Provide the (X, Y) coordinate of the cell's center where the given text is located.  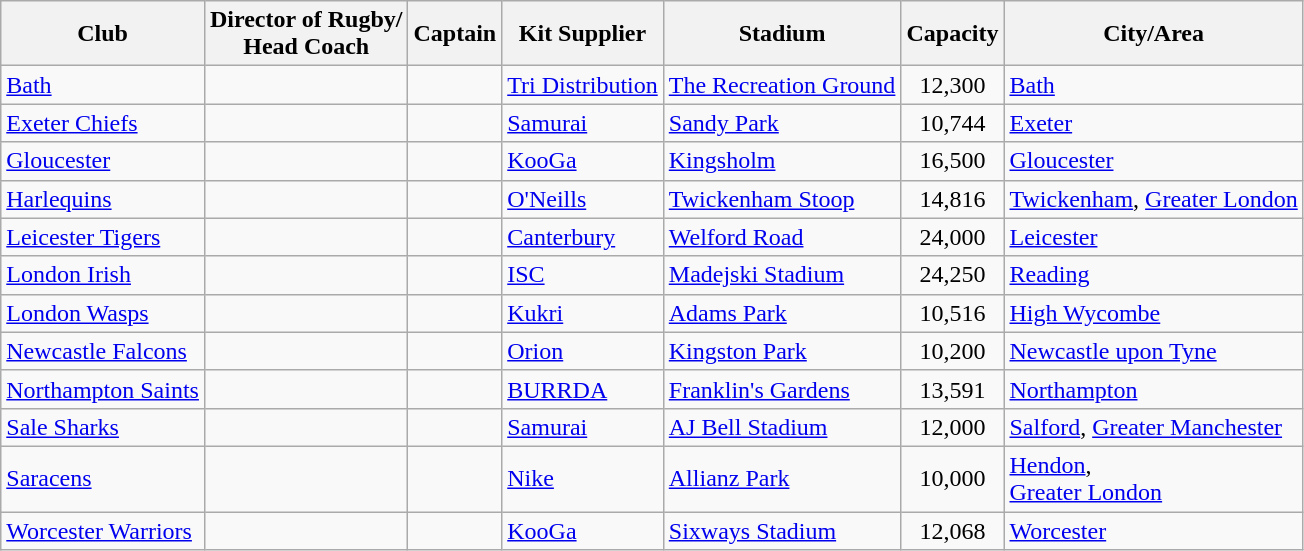
Sixways Stadium (782, 531)
Nike (583, 478)
12,300 (952, 85)
Sale Sharks (103, 427)
ISC (583, 275)
Exeter Chiefs (103, 123)
Welford Road (782, 237)
Leicester (1154, 237)
Madejski Stadium (782, 275)
London Irish (103, 275)
Hendon,Greater London (1154, 478)
Harlequins (103, 199)
Capacity (952, 34)
12,068 (952, 531)
Northampton Saints (103, 389)
10,744 (952, 123)
Orion (583, 351)
Kit Supplier (583, 34)
Adams Park (782, 313)
Twickenham Stoop (782, 199)
Captain (455, 34)
Twickenham, Greater London (1154, 199)
AJ Bell Stadium (782, 427)
Newcastle Falcons (103, 351)
Franklin's Gardens (782, 389)
Salford, Greater Manchester (1154, 427)
Club (103, 34)
24,000 (952, 237)
Tri Distribution (583, 85)
Kingsholm (782, 161)
BURRDA (583, 389)
10,516 (952, 313)
12,000 (952, 427)
Reading (1154, 275)
Stadium (782, 34)
Allianz Park (782, 478)
13,591 (952, 389)
Sandy Park (782, 123)
High Wycombe (1154, 313)
Kingston Park (782, 351)
14,816 (952, 199)
10,000 (952, 478)
Leicester Tigers (103, 237)
The Recreation Ground (782, 85)
16,500 (952, 161)
Canterbury (583, 237)
24,250 (952, 275)
Kukri (583, 313)
Newcastle upon Tyne (1154, 351)
Worcester Warriors (103, 531)
Exeter (1154, 123)
Director of Rugby/Head Coach (306, 34)
City/Area (1154, 34)
Northampton (1154, 389)
O'Neills (583, 199)
Saracens (103, 478)
Worcester (1154, 531)
10,200 (952, 351)
London Wasps (103, 313)
